Extract the (x, y) coordinate from the center of the cell holding the provided text.  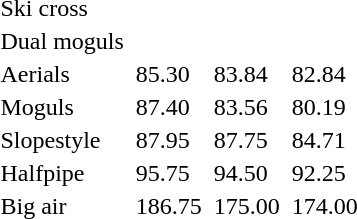
87.95 (168, 140)
87.75 (246, 140)
85.30 (168, 74)
95.75 (168, 173)
87.40 (168, 107)
83.84 (246, 74)
94.50 (246, 173)
83.56 (246, 107)
